Identify which cell holds the provided text, then report its [x, y] central coordinate. 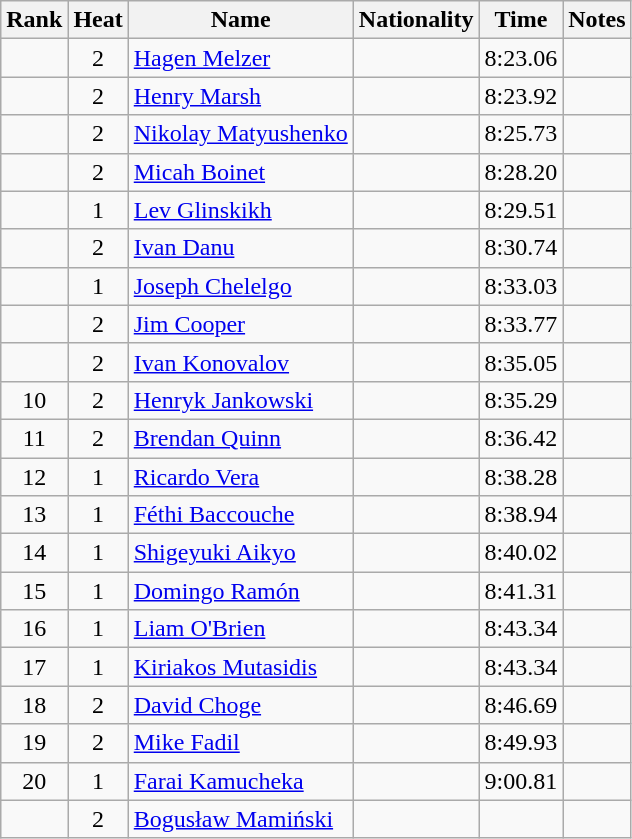
10 [34, 400]
Farai Kamucheka [240, 781]
8:30.74 [521, 248]
Jim Cooper [240, 324]
Nationality [416, 20]
17 [34, 667]
Ricardo Vera [240, 477]
Rank [34, 20]
8:41.31 [521, 591]
8:40.02 [521, 553]
Ivan Konovalov [240, 362]
8:35.05 [521, 362]
Henryk Jankowski [240, 400]
13 [34, 515]
8:36.42 [521, 438]
15 [34, 591]
Féthi Baccouche [240, 515]
8:38.28 [521, 477]
Notes [597, 20]
8:33.77 [521, 324]
Hagen Melzer [240, 58]
Lev Glinskikh [240, 210]
12 [34, 477]
9:00.81 [521, 781]
8:46.69 [521, 705]
Brendan Quinn [240, 438]
Nikolay Matyushenko [240, 134]
8:28.20 [521, 172]
8:23.06 [521, 58]
8:29.51 [521, 210]
20 [34, 781]
11 [34, 438]
14 [34, 553]
Liam O'Brien [240, 629]
8:23.92 [521, 96]
8:38.94 [521, 515]
8:49.93 [521, 743]
8:35.29 [521, 400]
Mike Fadil [240, 743]
Kiriakos Mutasidis [240, 667]
16 [34, 629]
Henry Marsh [240, 96]
Name [240, 20]
8:25.73 [521, 134]
David Choge [240, 705]
Domingo Ramón [240, 591]
Micah Boinet [240, 172]
Time [521, 20]
Heat [98, 20]
18 [34, 705]
8:33.03 [521, 286]
Bogusław Mamiński [240, 819]
Shigeyuki Aikyo [240, 553]
19 [34, 743]
Ivan Danu [240, 248]
Joseph Chelelgo [240, 286]
